Determine the (X, Y) coordinate at the center of the cell enclosing the given text.  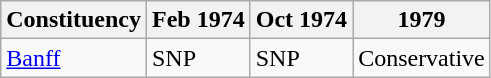
Conservative (422, 58)
1979 (422, 20)
Feb 1974 (198, 20)
Constituency (74, 20)
Oct 1974 (301, 20)
Banff (74, 58)
